Return the (X, Y) coordinate for the center point of the cell that contains the specified text.  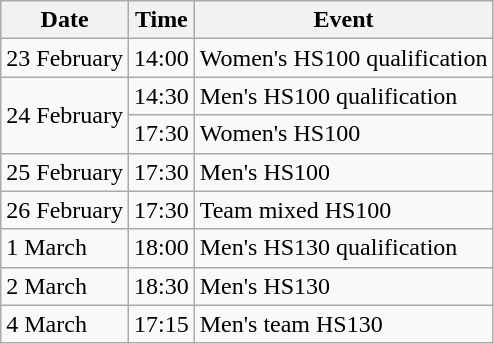
23 February (65, 58)
2 March (65, 286)
26 February (65, 210)
14:00 (161, 58)
Time (161, 20)
Event (344, 20)
17:15 (161, 324)
18:30 (161, 286)
Team mixed HS100 (344, 210)
Women's HS100 qualification (344, 58)
Date (65, 20)
25 February (65, 172)
18:00 (161, 248)
4 March (65, 324)
14:30 (161, 96)
Men's HS130 (344, 286)
Men's HS100 (344, 172)
Men's HS130 qualification (344, 248)
Women's HS100 (344, 134)
Men's team HS130 (344, 324)
Men's HS100 qualification (344, 96)
1 March (65, 248)
24 February (65, 115)
